Extract the (x, y) coordinate from the center of the cell holding the provided text.  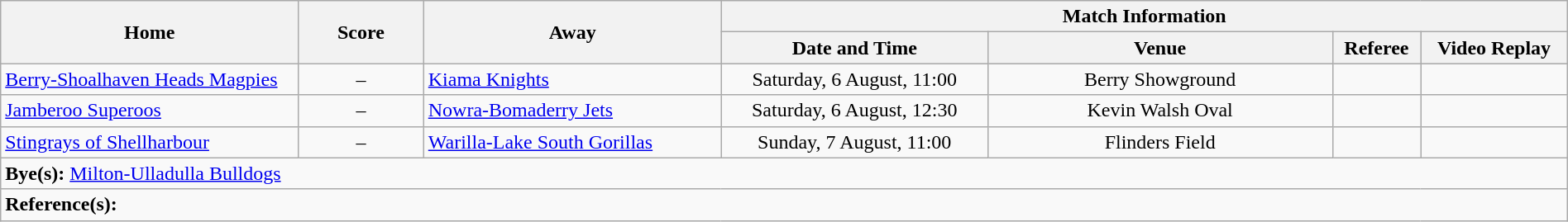
Video Replay (1494, 48)
Away (572, 32)
Reference(s): (784, 205)
Kiama Knights (572, 79)
Home (150, 32)
Berry Showground (1159, 79)
Bye(s): Milton-Ulladulla Bulldogs (784, 173)
Saturday, 6 August, 12:30 (854, 111)
Saturday, 6 August, 11:00 (854, 79)
Berry-Shoalhaven Heads Magpies (150, 79)
Flinders Field (1159, 142)
Sunday, 7 August, 11:00 (854, 142)
Kevin Walsh Oval (1159, 111)
Nowra-Bomaderry Jets (572, 111)
Score (361, 32)
Venue (1159, 48)
Jamberoo Superoos (150, 111)
Warilla-Lake South Gorillas (572, 142)
Referee (1376, 48)
Stingrays of Shellharbour (150, 142)
Date and Time (854, 48)
Match Information (1145, 17)
